Detect which cell encompasses the target text, then output its [X, Y] center coordinate. 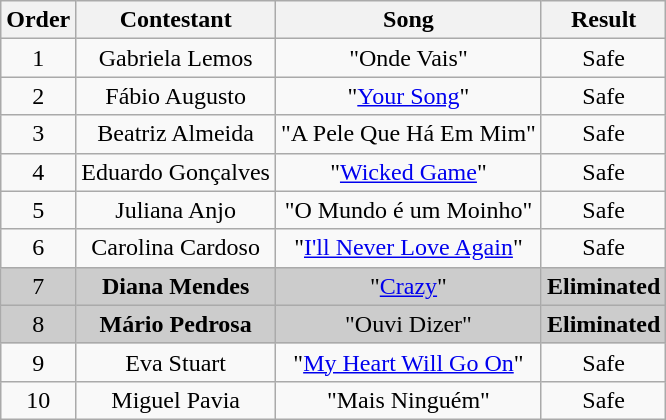
7 [38, 286]
Contestant [176, 20]
3 [38, 134]
Eva Stuart [176, 362]
"Crazy" [408, 286]
Carolina Cardoso [176, 248]
"Wicked Game" [408, 172]
8 [38, 324]
2 [38, 96]
"A Pele Que Há Em Mim" [408, 134]
Beatriz Almeida [176, 134]
10 [38, 400]
"Onde Vais" [408, 58]
Mário Pedrosa [176, 324]
4 [38, 172]
Diana Mendes [176, 286]
"My Heart Will Go On" [408, 362]
Order [38, 20]
Eduardo Gonçalves [176, 172]
1 [38, 58]
"Ouvi Dizer" [408, 324]
6 [38, 248]
Fábio Augusto [176, 96]
Result [603, 20]
5 [38, 210]
"Your Song" [408, 96]
Miguel Pavia [176, 400]
"Mais Ninguém" [408, 400]
Song [408, 20]
9 [38, 362]
Gabriela Lemos [176, 58]
Juliana Anjo [176, 210]
"O Mundo é um Moinho" [408, 210]
"I'll Never Love Again" [408, 248]
